Extract the [X, Y] coordinate from the center of the cell holding the provided text.  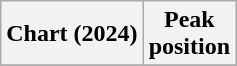
Chart (2024) [72, 34]
Peakposition [189, 34]
